Pinpoint the cell where the given text exists, returning its (X, Y) midpoint coordinate. 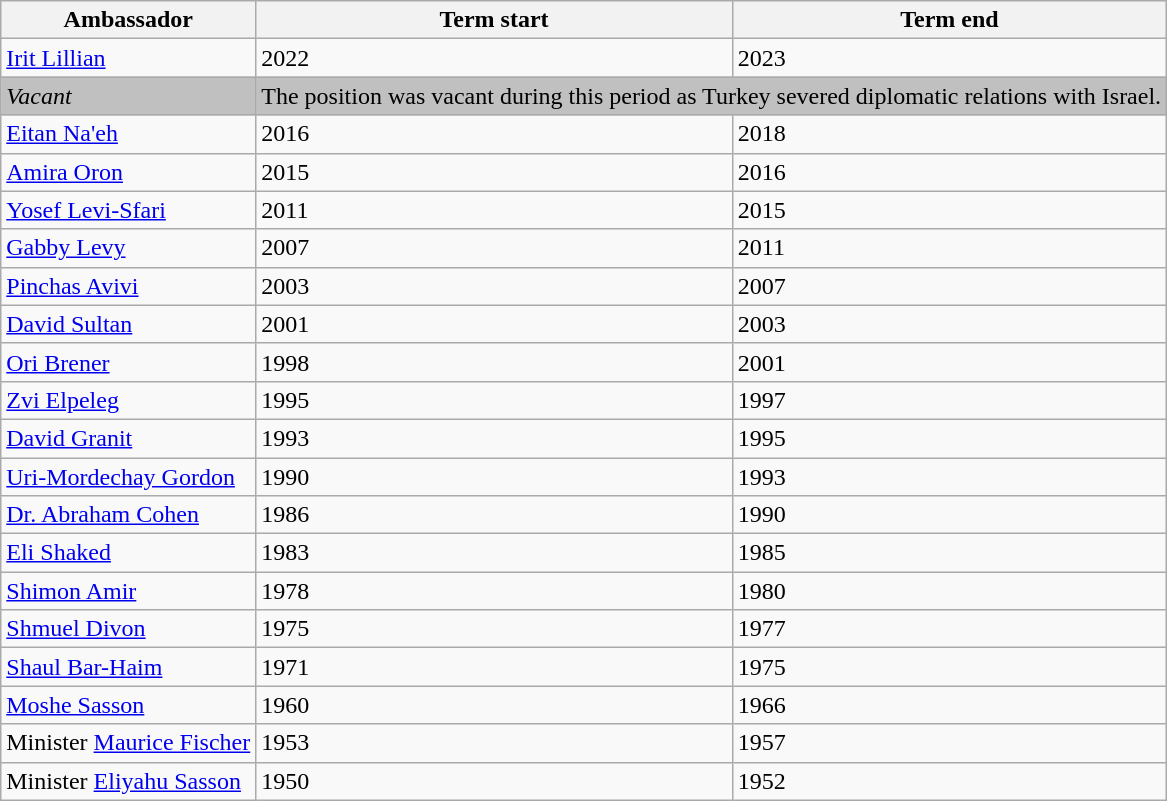
David Sultan (128, 324)
1966 (949, 705)
Pinchas Avivi (128, 286)
1985 (949, 553)
1998 (494, 362)
Ambassador (128, 20)
2018 (949, 134)
Irit Lillian (128, 58)
Eitan Na'eh (128, 134)
1997 (949, 400)
Ori Brener (128, 362)
Moshe Sasson (128, 705)
Shmuel Divon (128, 629)
Zvi Elpeleg (128, 400)
1986 (494, 515)
2023 (949, 58)
Amira Oron (128, 172)
Yosef Levi-Sfari (128, 210)
Dr. Abraham Cohen (128, 515)
1980 (949, 591)
1977 (949, 629)
1957 (949, 743)
1983 (494, 553)
Minister Maurice Fischer (128, 743)
David Granit (128, 438)
1953 (494, 743)
1960 (494, 705)
Gabby Levy (128, 248)
Shimon Amir (128, 591)
Vacant (128, 96)
1971 (494, 667)
1978 (494, 591)
Term end (949, 20)
The position was vacant during this period as Turkey severed diplomatic relations with Israel. (712, 96)
Eli Shaked (128, 553)
Shaul Bar-Haim (128, 667)
Minister Eliyahu Sasson (128, 781)
Uri-Mordechay Gordon (128, 477)
Term start (494, 20)
1950 (494, 781)
2022 (494, 58)
1952 (949, 781)
